Pinpoint the cell where the given text exists, returning its (x, y) midpoint coordinate. 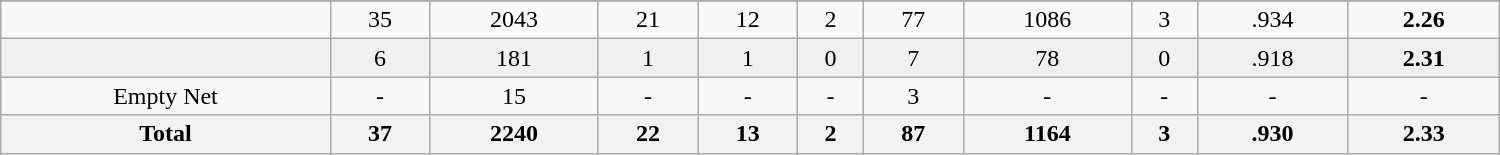
Empty Net (166, 96)
6 (380, 58)
2.33 (1424, 134)
35 (380, 20)
1164 (1047, 134)
1086 (1047, 20)
37 (380, 134)
78 (1047, 58)
12 (748, 20)
15 (514, 96)
.930 (1272, 134)
Total (166, 134)
87 (913, 134)
7 (913, 58)
.918 (1272, 58)
2.31 (1424, 58)
77 (913, 20)
2.26 (1424, 20)
21 (648, 20)
13 (748, 134)
2043 (514, 20)
2240 (514, 134)
181 (514, 58)
22 (648, 134)
.934 (1272, 20)
